Capture the cell that displays the provided text and extract its (X, Y) central coordinate. 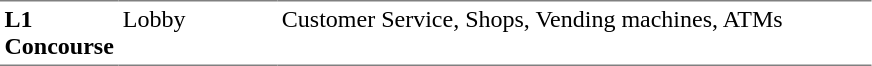
Lobby (198, 33)
L1Concourse (59, 33)
Customer Service, Shops, Vending machines, ATMs (574, 33)
